From the cell containing the given text, extract its center point as [X, Y] coordinate. 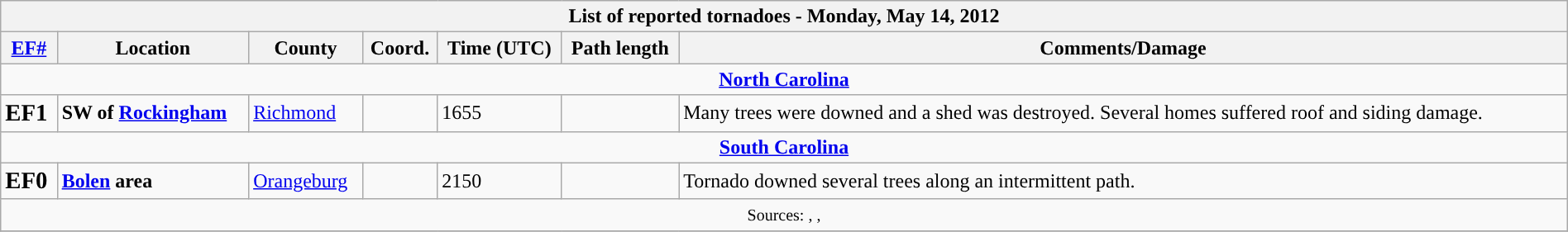
Path length [620, 48]
EF1 [29, 113]
1655 [500, 113]
County [306, 48]
Coord. [400, 48]
Sources: , , [784, 215]
North Carolina [784, 79]
Time (UTC) [500, 48]
SW of Rockingham [152, 113]
Orangeburg [306, 181]
Many trees were downed and a shed was destroyed. Several homes suffered roof and siding damage. [1123, 113]
List of reported tornadoes - Monday, May 14, 2012 [784, 17]
Comments/Damage [1123, 48]
Location [152, 48]
Tornado downed several trees along an intermittent path. [1123, 181]
2150 [500, 181]
EF0 [29, 181]
EF# [29, 48]
Bolen area [152, 181]
Richmond [306, 113]
South Carolina [784, 147]
